Locate the cell with the specified text and output its [X, Y] center coordinate. 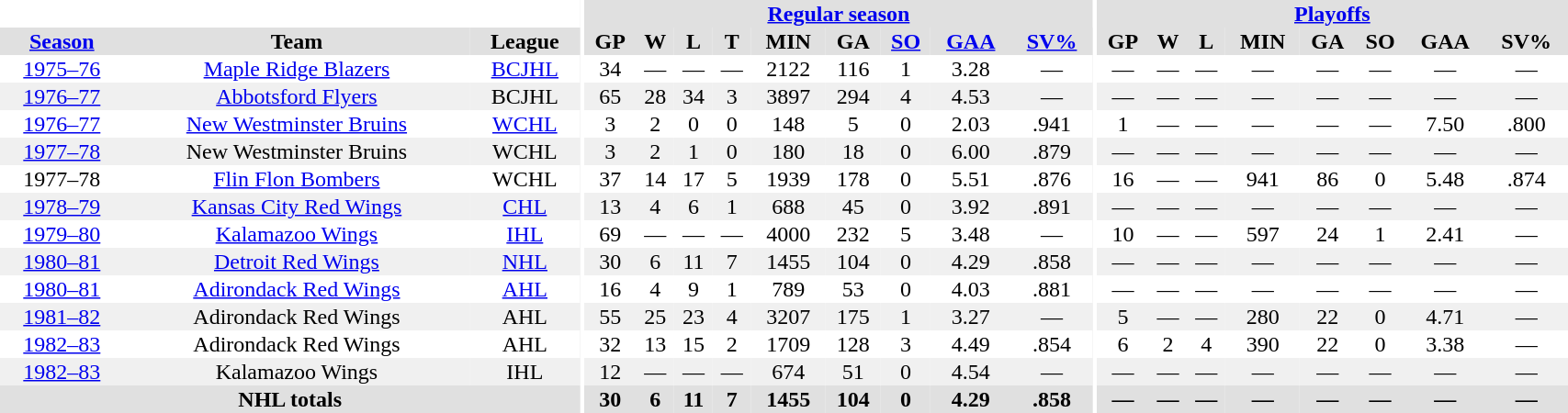
1939 [788, 179]
9 [694, 289]
Season [62, 41]
14 [655, 179]
3897 [788, 96]
280 [1262, 317]
.800 [1527, 124]
4.53 [970, 96]
5.51 [970, 179]
55 [610, 317]
175 [853, 317]
1981–82 [62, 317]
116 [853, 69]
674 [788, 372]
NHL totals [290, 399]
3.92 [970, 206]
4.54 [970, 372]
28 [655, 96]
.891 [1051, 206]
League [525, 41]
180 [788, 151]
688 [788, 206]
941 [1262, 179]
23 [694, 317]
Team [298, 41]
4.71 [1446, 317]
597 [1262, 234]
Regular season [839, 14]
3.48 [970, 234]
3.38 [1446, 344]
Maple Ridge Blazers [298, 69]
NHL [525, 262]
2.41 [1446, 234]
Playoffs [1332, 14]
232 [853, 234]
CHL [525, 206]
.941 [1051, 124]
Detroit Red Wings [298, 262]
10 [1122, 234]
128 [853, 344]
3.28 [970, 69]
178 [853, 179]
32 [610, 344]
.874 [1527, 179]
3207 [788, 317]
4.49 [970, 344]
1978–79 [62, 206]
1975–76 [62, 69]
294 [853, 96]
69 [610, 234]
65 [610, 96]
86 [1327, 179]
3.27 [970, 317]
24 [1327, 234]
Abbotsford Flyers [298, 96]
12 [610, 372]
1709 [788, 344]
789 [788, 289]
2122 [788, 69]
45 [853, 206]
17 [694, 179]
.876 [1051, 179]
2.03 [970, 124]
T [732, 41]
4000 [788, 234]
25 [655, 317]
Kansas City Red Wings [298, 206]
15 [694, 344]
6.00 [970, 151]
.879 [1051, 151]
4.03 [970, 289]
390 [1262, 344]
Flin Flon Bombers [298, 179]
1979–80 [62, 234]
5.48 [1446, 179]
148 [788, 124]
.854 [1051, 344]
53 [853, 289]
18 [853, 151]
.881 [1051, 289]
37 [610, 179]
51 [853, 372]
7.50 [1446, 124]
